Extract the (X, Y) coordinate from the center of the cell holding the provided text.  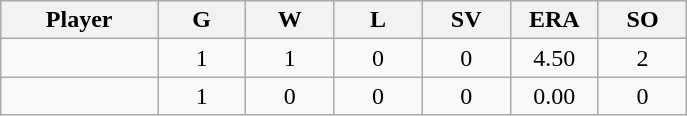
2 (642, 58)
Player (80, 20)
4.50 (554, 58)
SO (642, 20)
W (290, 20)
SV (466, 20)
0.00 (554, 96)
L (378, 20)
G (202, 20)
ERA (554, 20)
